Output the [X, Y] coordinate of the center of the cell containing the given text.  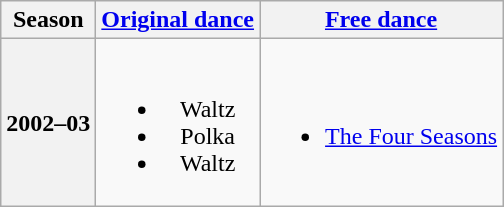
WaltzPolkaWaltz [178, 122]
The Four Seasons [382, 122]
2002–03 [48, 122]
Original dance [178, 20]
Free dance [382, 20]
Season [48, 20]
